Provide the [x, y] coordinate of the cell's center where the given text is located.  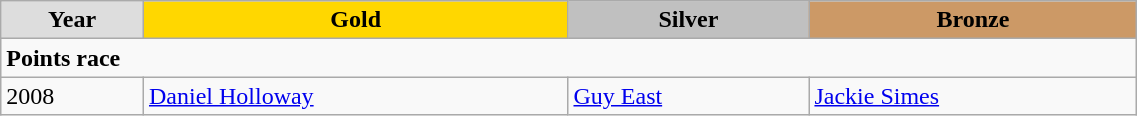
Gold [355, 20]
Bronze [973, 20]
Silver [688, 20]
Points race [569, 58]
Daniel Holloway [355, 96]
Year [72, 20]
2008 [72, 96]
Jackie Simes [973, 96]
Guy East [688, 96]
